Locate the cell with the specified text and output its (x, y) center coordinate. 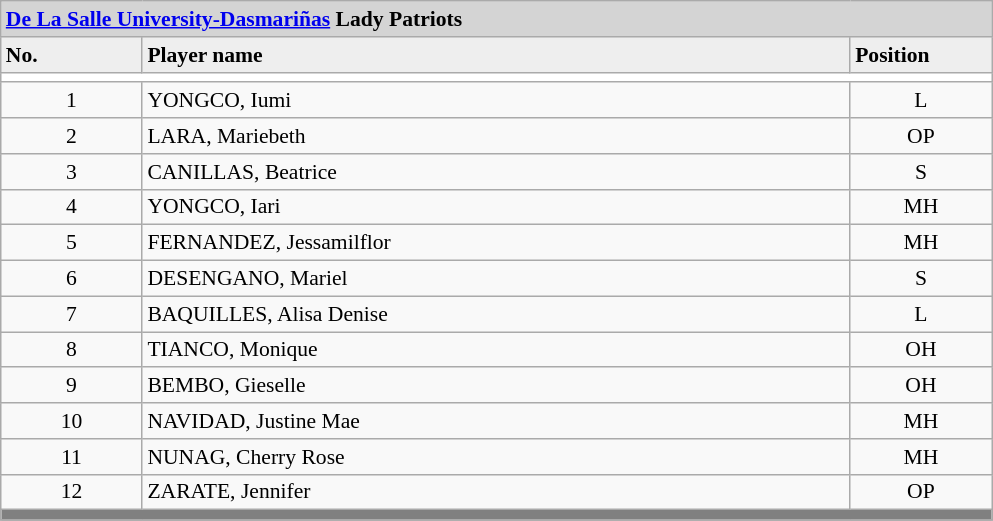
3 (72, 172)
Position (921, 55)
No. (72, 55)
6 (72, 279)
BAQUILLES, Alisa Denise (496, 314)
2 (72, 136)
NAVIDAD, Justine Mae (496, 421)
9 (72, 386)
BEMBO, Gieselle (496, 386)
1 (72, 101)
8 (72, 350)
NUNAG, Cherry Rose (496, 457)
Player name (496, 55)
DESENGANO, Mariel (496, 279)
De La Salle University-Dasmariñas Lady Patriots (496, 19)
CANILLAS, Beatrice (496, 172)
YONGCO, Iari (496, 207)
4 (72, 207)
7 (72, 314)
10 (72, 421)
YONGCO, Iumi (496, 101)
5 (72, 243)
12 (72, 492)
ZARATE, Jennifer (496, 492)
TIANCO, Monique (496, 350)
FERNANDEZ, Jessamilflor (496, 243)
11 (72, 457)
LARA, Mariebeth (496, 136)
